Capture the cell that displays the provided text and extract its (X, Y) central coordinate. 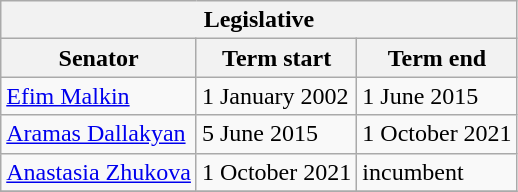
Legislative (259, 20)
Senator (99, 58)
1 January 2002 (276, 96)
Term start (276, 58)
Efim Malkin (99, 96)
Term end (437, 58)
incumbent (437, 172)
Aramas Dallakyan (99, 134)
Anastasia Zhukova (99, 172)
1 June 2015 (437, 96)
5 June 2015 (276, 134)
